Scan for the cell matching the given text and deliver its [x, y] coordinate at center. 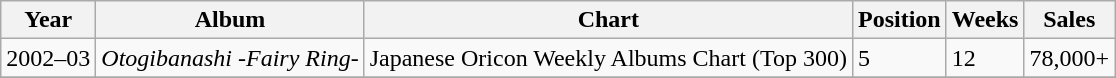
Japanese Oricon Weekly Albums Chart (Top 300) [608, 58]
Album [230, 20]
2002–03 [48, 58]
Otogibanashi -Fairy Ring- [230, 58]
Position [899, 20]
Sales [1070, 20]
Weeks [985, 20]
Year [48, 20]
5 [899, 58]
Chart [608, 20]
78,000+ [1070, 58]
12 [985, 58]
